For the text-containing cell, return its midpoint in (X, Y) coordinate format. 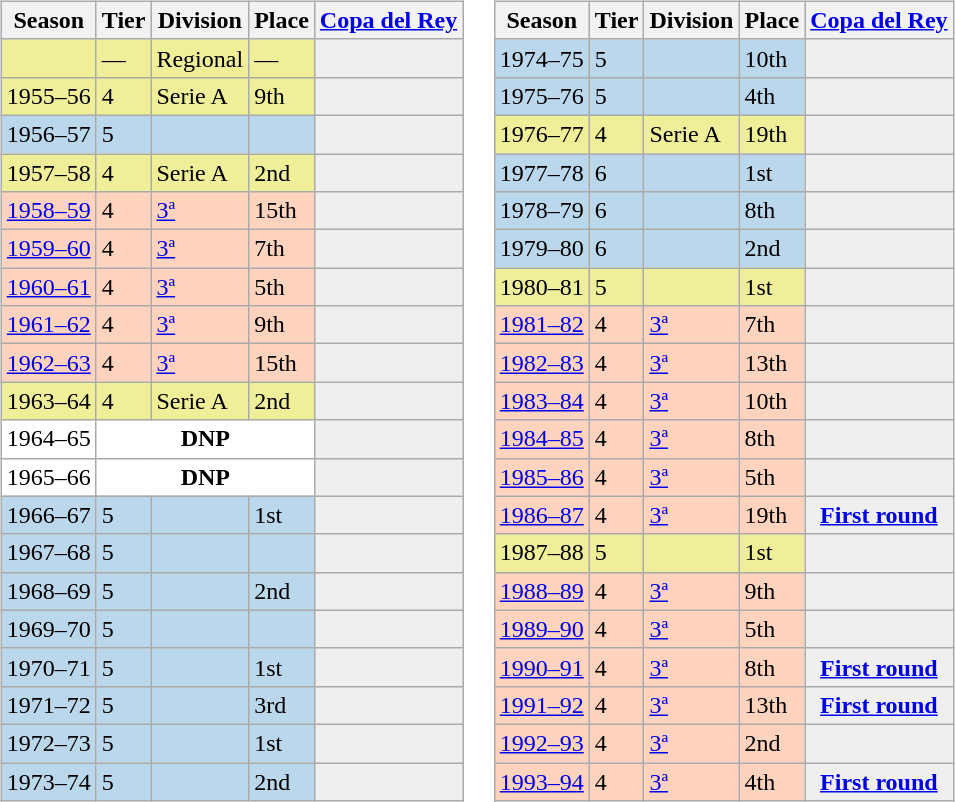
1986–87 (542, 515)
1966–67 (48, 515)
1973–74 (48, 781)
1971–72 (48, 705)
1975–76 (542, 96)
1990–91 (542, 667)
1965–66 (48, 477)
1979–80 (542, 249)
1968–69 (48, 591)
1969–70 (48, 629)
1983–84 (542, 401)
1956–57 (48, 134)
1957–58 (48, 173)
1980–81 (542, 287)
1967–68 (48, 553)
1963–64 (48, 401)
3rd (282, 705)
1984–85 (542, 439)
1960–61 (48, 287)
1964–65 (48, 439)
1977–78 (542, 173)
1993–94 (542, 781)
1978–79 (542, 211)
1974–75 (542, 58)
1962–63 (48, 363)
1985–86 (542, 477)
1989–90 (542, 629)
1982–83 (542, 363)
1955–56 (48, 96)
1961–62 (48, 325)
1988–89 (542, 591)
1991–92 (542, 705)
1958–59 (48, 211)
1972–73 (48, 743)
1959–60 (48, 249)
1992–93 (542, 743)
Regional (200, 58)
1976–77 (542, 134)
1987–88 (542, 553)
1981–82 (542, 325)
1970–71 (48, 667)
